Identify which cell holds the provided text, then report its [X, Y] central coordinate. 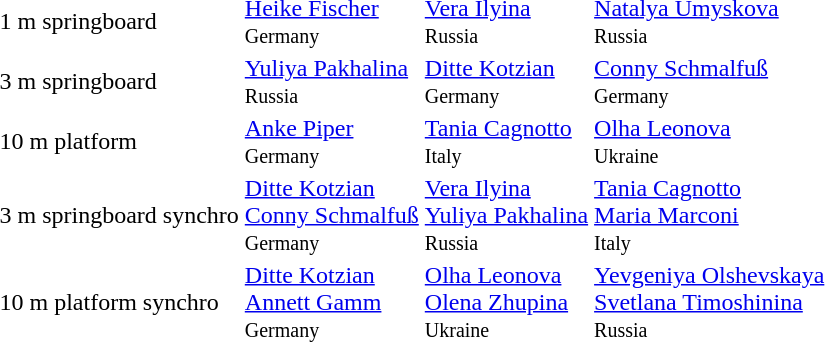
Yuliya PakhalinaRussia [332, 82]
Tania CagnottoItaly [506, 142]
Ditte KotzianGermany [506, 82]
Anke PiperGermany [332, 142]
Vera IlyinaYuliya PakhalinaRussia [506, 215]
Ditte KotzianConny SchmalfußGermany [332, 215]
